Return the (X, Y) coordinate for the center point of the cell that contains the specified text.  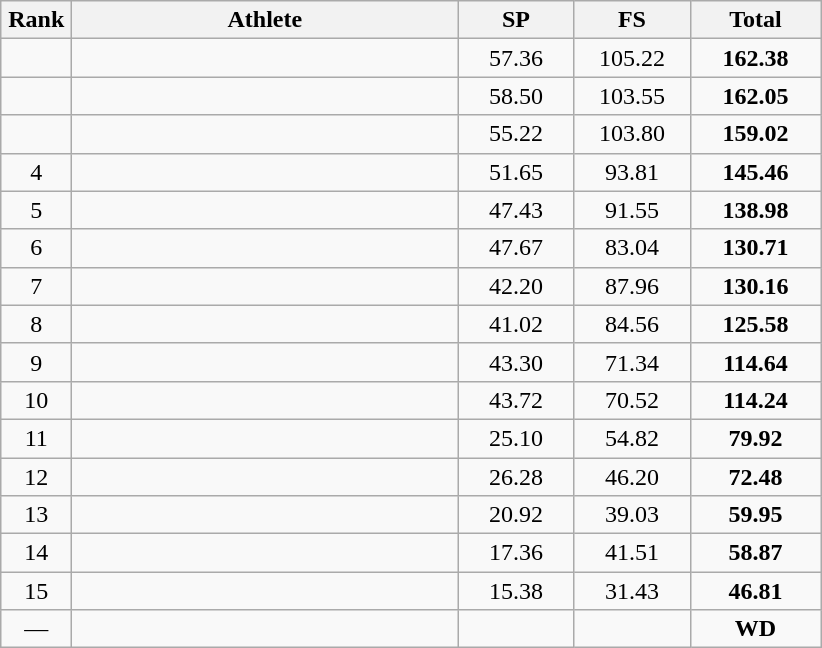
15.38 (516, 591)
58.50 (516, 96)
114.24 (756, 400)
5 (36, 210)
13 (36, 515)
26.28 (516, 477)
114.64 (756, 362)
162.38 (756, 58)
54.82 (632, 438)
42.20 (516, 286)
70.52 (632, 400)
125.58 (756, 324)
83.04 (632, 248)
59.95 (756, 515)
87.96 (632, 286)
43.72 (516, 400)
FS (632, 20)
58.87 (756, 553)
46.81 (756, 591)
46.20 (632, 477)
7 (36, 286)
25.10 (516, 438)
138.98 (756, 210)
39.03 (632, 515)
— (36, 629)
103.55 (632, 96)
47.67 (516, 248)
159.02 (756, 134)
31.43 (632, 591)
79.92 (756, 438)
17.36 (516, 553)
4 (36, 172)
130.71 (756, 248)
9 (36, 362)
105.22 (632, 58)
41.02 (516, 324)
WD (756, 629)
Athlete (265, 20)
SP (516, 20)
20.92 (516, 515)
162.05 (756, 96)
51.65 (516, 172)
103.80 (632, 134)
6 (36, 248)
14 (36, 553)
43.30 (516, 362)
93.81 (632, 172)
12 (36, 477)
15 (36, 591)
41.51 (632, 553)
72.48 (756, 477)
Rank (36, 20)
55.22 (516, 134)
71.34 (632, 362)
8 (36, 324)
91.55 (632, 210)
84.56 (632, 324)
57.36 (516, 58)
Total (756, 20)
47.43 (516, 210)
10 (36, 400)
130.16 (756, 286)
11 (36, 438)
145.46 (756, 172)
